Detect which cell encompasses the target text, then output its (x, y) center coordinate. 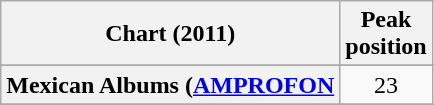
Chart (2011) (170, 34)
Peakposition (386, 34)
Mexican Albums (AMPROFON (170, 85)
23 (386, 85)
